Search for the cell housing the specified text and yield its (x, y) center coordinate. 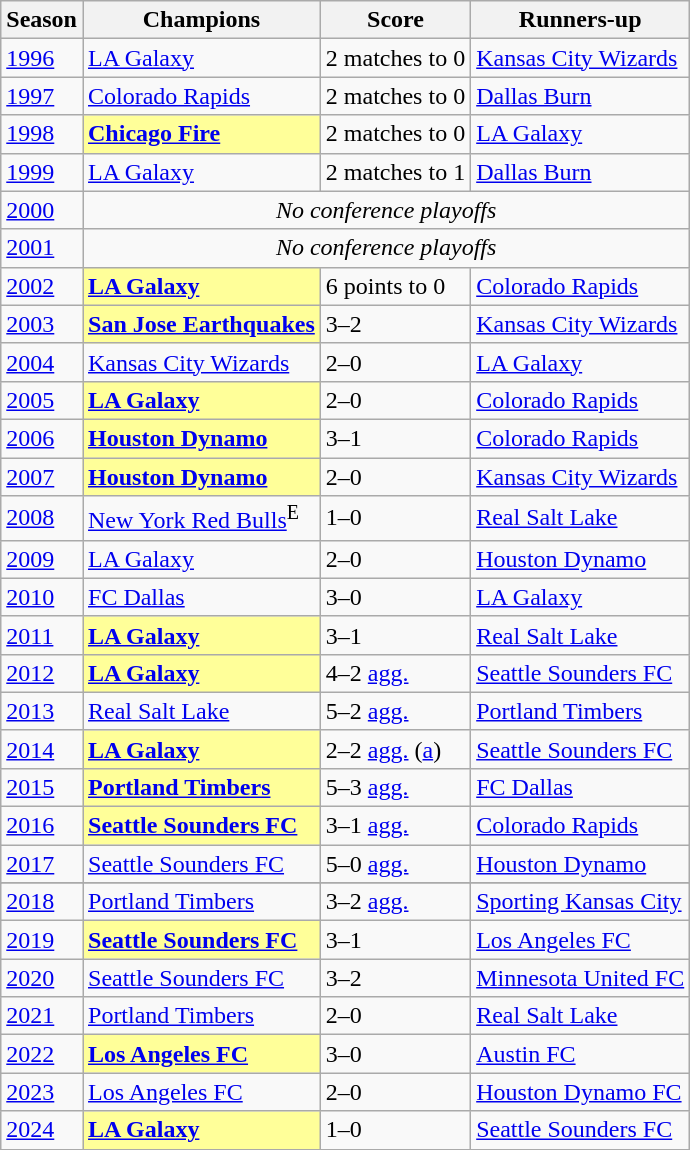
2018 (42, 902)
5–2 agg. (395, 711)
2010 (42, 597)
3–2 agg. (395, 902)
2022 (42, 1054)
1997 (42, 96)
5–0 agg. (395, 864)
2014 (42, 749)
Minnesota United FC (580, 978)
2024 (42, 1130)
2011 (42, 635)
Champions (201, 20)
2001 (42, 248)
San Jose Earthquakes (201, 324)
Score (395, 20)
2003 (42, 324)
Sporting Kansas City (580, 902)
2023 (42, 1092)
1998 (42, 134)
2015 (42, 787)
2005 (42, 400)
Houston Dynamo FC (580, 1092)
2012 (42, 673)
Austin FC (580, 1054)
2000 (42, 210)
6 points to 0 (395, 286)
1996 (42, 58)
2017 (42, 864)
2 matches to 1 (395, 172)
2006 (42, 438)
Season (42, 20)
2004 (42, 362)
Chicago Fire (201, 134)
2–2 agg. (a) (395, 749)
1999 (42, 172)
5–3 agg. (395, 787)
2009 (42, 559)
2008 (42, 518)
2019 (42, 940)
4–2 agg. (395, 673)
2013 (42, 711)
Runners-up (580, 20)
2002 (42, 286)
2007 (42, 477)
2021 (42, 1016)
New York Red BullsE (201, 518)
2016 (42, 826)
3–1 agg. (395, 826)
2020 (42, 978)
